Return (x, y) of the center of cell containing provided text 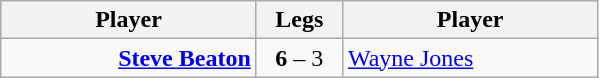
Legs (299, 20)
6 – 3 (299, 58)
Wayne Jones (470, 58)
Steve Beaton (129, 58)
